Return (X, Y) of the center of cell containing provided text 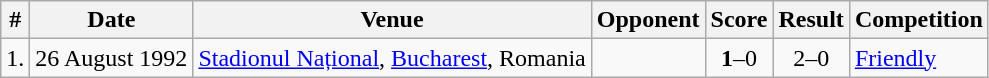
Venue (392, 20)
Competition (918, 20)
# (16, 20)
Friendly (918, 58)
Stadionul Național, Bucharest, Romania (392, 58)
1. (16, 58)
Opponent (648, 20)
Date (112, 20)
26 August 1992 (112, 58)
2–0 (811, 58)
Score (739, 20)
1–0 (739, 58)
Result (811, 20)
